Determine the [X, Y] coordinate at the center of the cell enclosing the given text.  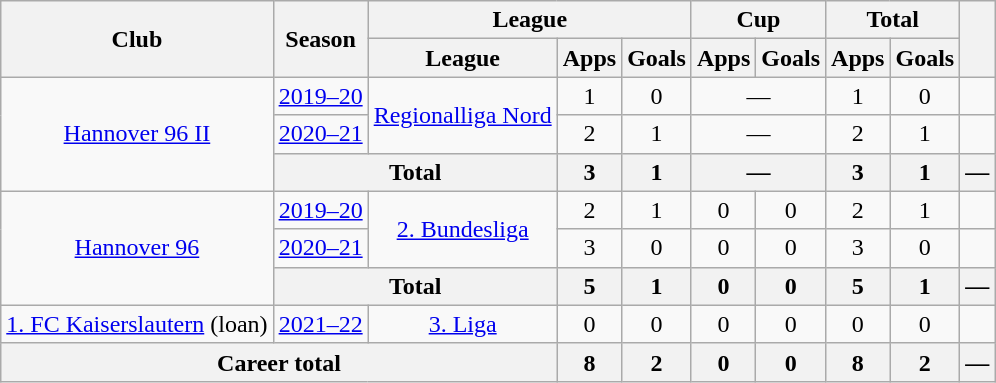
Career total [279, 362]
Cup [758, 20]
3. Liga [462, 324]
Club [137, 39]
Hannover 96 [137, 248]
Season [320, 39]
2. Bundesliga [462, 229]
Regionalliga Nord [462, 115]
Hannover 96 II [137, 134]
2021–22 [320, 324]
1. FC Kaiserslautern (loan) [137, 324]
